Search for the cell housing the specified text and yield its [X, Y] center coordinate. 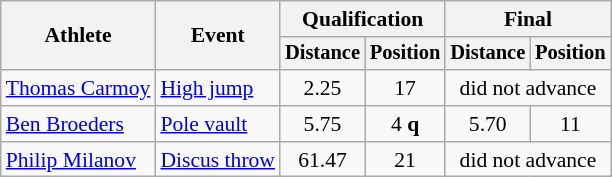
2.25 [322, 88]
Pole vault [218, 124]
5.70 [488, 124]
Thomas Carmoy [78, 88]
4 q [405, 124]
17 [405, 88]
Final [528, 19]
5.75 [322, 124]
did not advance [528, 88]
Qualification [362, 19]
High jump [218, 88]
11 [570, 124]
Ben Broeders [78, 124]
Event [218, 36]
Athlete [78, 36]
